Identify which cell holds the provided text, then report its [x, y] central coordinate. 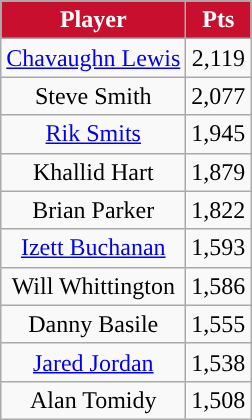
Rik Smits [94, 134]
Steve Smith [94, 96]
Alan Tomidy [94, 400]
Izett Buchanan [94, 248]
Will Whittington [94, 286]
Player [94, 20]
1,879 [218, 172]
1,555 [218, 324]
1,508 [218, 400]
Brian Parker [94, 210]
1,586 [218, 286]
1,538 [218, 362]
2,119 [218, 58]
Pts [218, 20]
Khallid Hart [94, 172]
Chavaughn Lewis [94, 58]
1,945 [218, 134]
1,822 [218, 210]
Danny Basile [94, 324]
1,593 [218, 248]
2,077 [218, 96]
Jared Jordan [94, 362]
